Extract the [X, Y] coordinate from the center of the cell holding the provided text.  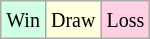
Draw [72, 20]
Loss [126, 20]
Win [24, 20]
